Output the [X, Y] coordinate of the center of the cell containing the given text.  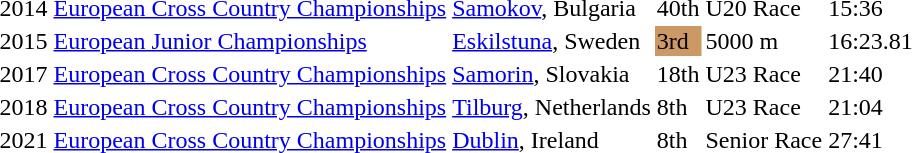
5000 m [764, 41]
Tilburg, Netherlands [552, 107]
3rd [678, 41]
Eskilstuna, Sweden [552, 41]
8th [678, 107]
Samorin, Slovakia [552, 74]
18th [678, 74]
European Junior Championships [250, 41]
